Return the (x, y) coordinate for the center point of the cell that contains the specified text.  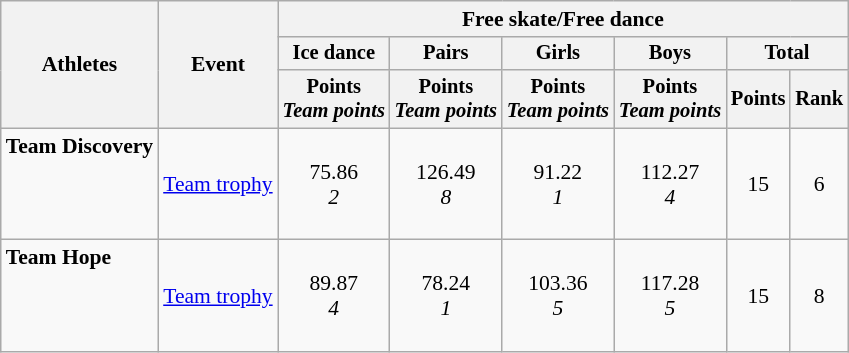
Total (787, 54)
Rank (819, 99)
78.241 (446, 296)
Ice dance (334, 54)
112.274 (670, 184)
Girls (558, 54)
Pairs (446, 54)
Team Hope (80, 296)
8 (819, 296)
6 (819, 184)
Athletes (80, 64)
75.862 (334, 184)
Points (758, 99)
103.365 (558, 296)
Free skate/Free dance (563, 19)
91.221 (558, 184)
126.498 (446, 184)
117.285 (670, 296)
Event (218, 64)
Team Discovery (80, 184)
89.874 (334, 296)
Boys (670, 54)
